Provide the (X, Y) coordinate of the cell's center where the given text is located.  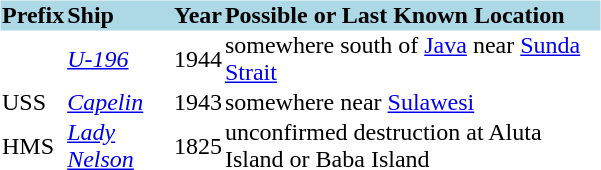
Prefix (32, 15)
Possible or Last Known Location (412, 15)
1944 (198, 58)
Year (198, 15)
Ship (120, 15)
USS (32, 103)
1943 (198, 103)
somewhere south of Java near Sunda Strait (412, 58)
U-196 (120, 58)
somewhere near Sulawesi (412, 103)
Capelin (120, 103)
